Extract the [x, y] coordinate from the center of the cell holding the provided text.  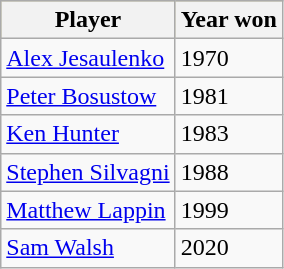
1988 [228, 172]
Player [88, 20]
2020 [228, 248]
Year won [228, 20]
1999 [228, 210]
Peter Bosustow [88, 96]
1983 [228, 134]
Alex Jesaulenko [88, 58]
Sam Walsh [88, 248]
Stephen Silvagni [88, 172]
Ken Hunter [88, 134]
1970 [228, 58]
Matthew Lappin [88, 210]
1981 [228, 96]
